Detect which cell encompasses the target text, then output its (x, y) center coordinate. 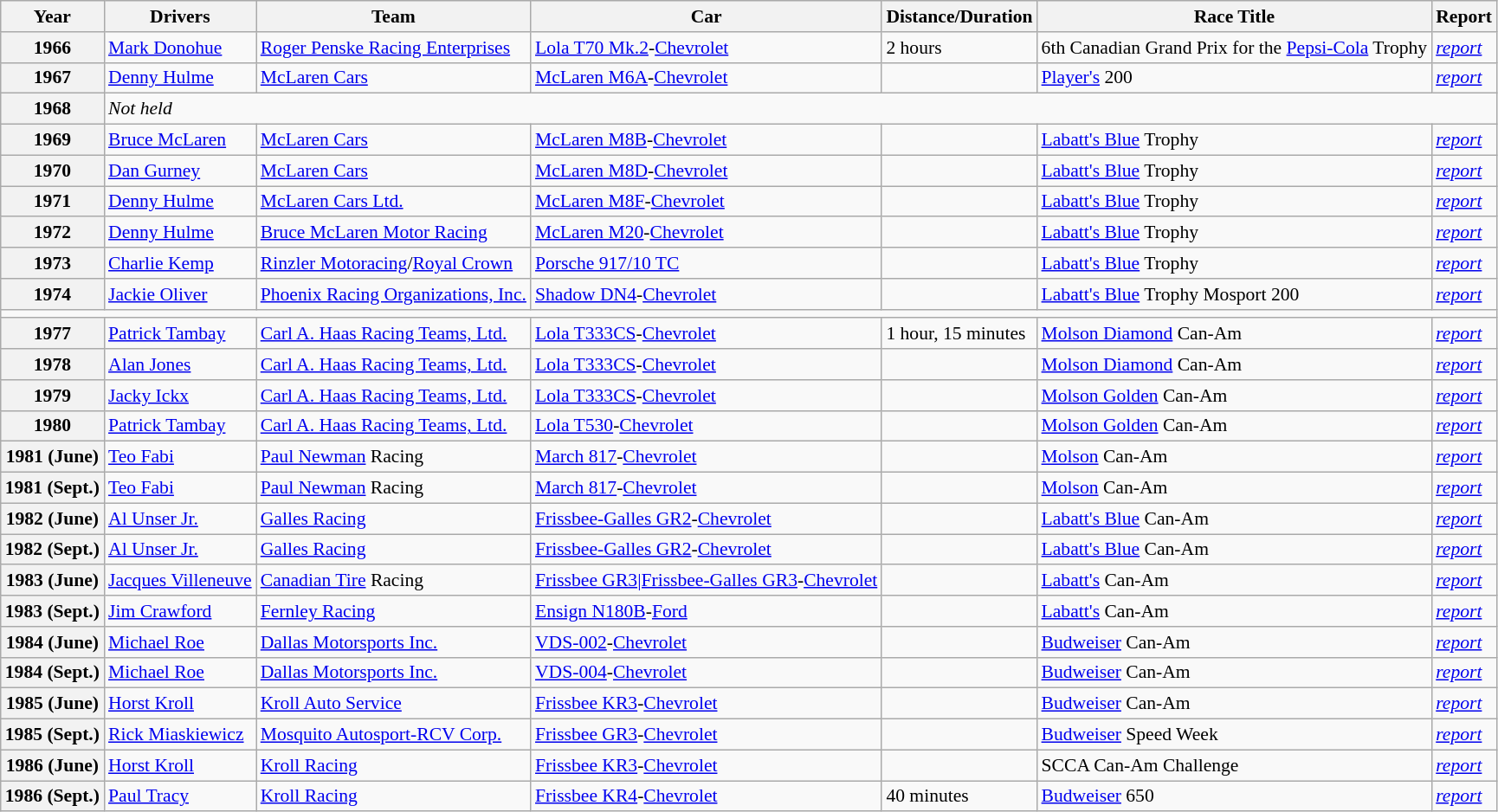
1969 (52, 140)
Shadow DN4-Chevrolet (707, 294)
VDS-002-Chevrolet (707, 642)
McLaren M6A-Chevrolet (707, 78)
1982 (June) (52, 519)
1979 (52, 396)
SCCA Can-Am Challenge (1235, 765)
1983 (Sept.) (52, 611)
Budweiser 650 (1235, 796)
Drivers (180, 16)
Labatt's Blue Trophy Mosport 200 (1235, 294)
1981 (June) (52, 457)
2 hours (959, 48)
Jacques Villeneuve (180, 581)
McLaren M8D-Chevrolet (707, 171)
1980 (52, 426)
Jackie Oliver (180, 294)
1985 (Sept.) (52, 735)
1972 (52, 233)
1983 (June) (52, 581)
Bruce McLaren Motor Racing (393, 233)
1978 (52, 364)
Alan Jones (180, 364)
1977 (52, 334)
Budweiser Speed Week (1235, 735)
1 hour, 15 minutes (959, 334)
Porsche 917/10 TC (707, 263)
Ensign N180B-Ford (707, 611)
Kroll Auto Service (393, 704)
1982 (Sept.) (52, 550)
1986 (Sept.) (52, 796)
Year (52, 16)
Phoenix Racing Organizations, Inc. (393, 294)
Report (1463, 16)
1966 (52, 48)
Frissbee KR4-Chevrolet (707, 796)
McLaren M20-Chevrolet (707, 233)
Car (707, 16)
Canadian Tire Racing (393, 581)
Distance/Duration (959, 16)
Frissbee GR3-Chevrolet (707, 735)
Not held (800, 109)
Player's 200 (1235, 78)
1967 (52, 78)
40 minutes (959, 796)
Bruce McLaren (180, 140)
Rinzler Motoracing/Royal Crown (393, 263)
1981 (Sept.) (52, 488)
Dan Gurney (180, 171)
1973 (52, 263)
1984 (Sept.) (52, 673)
1974 (52, 294)
6th Canadian Grand Prix for the Pepsi-Cola Trophy (1235, 48)
Race Title (1235, 16)
Team (393, 16)
Lola T70 Mk.2-Chevrolet (707, 48)
Lola T530-Chevrolet (707, 426)
1970 (52, 171)
Mosquito Autosport-RCV Corp. (393, 735)
Roger Penske Racing Enterprises (393, 48)
Fernley Racing (393, 611)
1984 (June) (52, 642)
Jim Crawford (180, 611)
1968 (52, 109)
1985 (June) (52, 704)
Frissbee GR3|Frissbee-Galles GR3-Chevrolet (707, 581)
Rick Miaskiewicz (180, 735)
Mark Donohue (180, 48)
1971 (52, 202)
1986 (June) (52, 765)
McLaren M8B-Chevrolet (707, 140)
Charlie Kemp (180, 263)
VDS-004-Chevrolet (707, 673)
Jacky Ickx (180, 396)
McLaren M8F-Chevrolet (707, 202)
McLaren Cars Ltd. (393, 202)
Paul Tracy (180, 796)
